Locate the cell with the specified text and output its (X, Y) center coordinate. 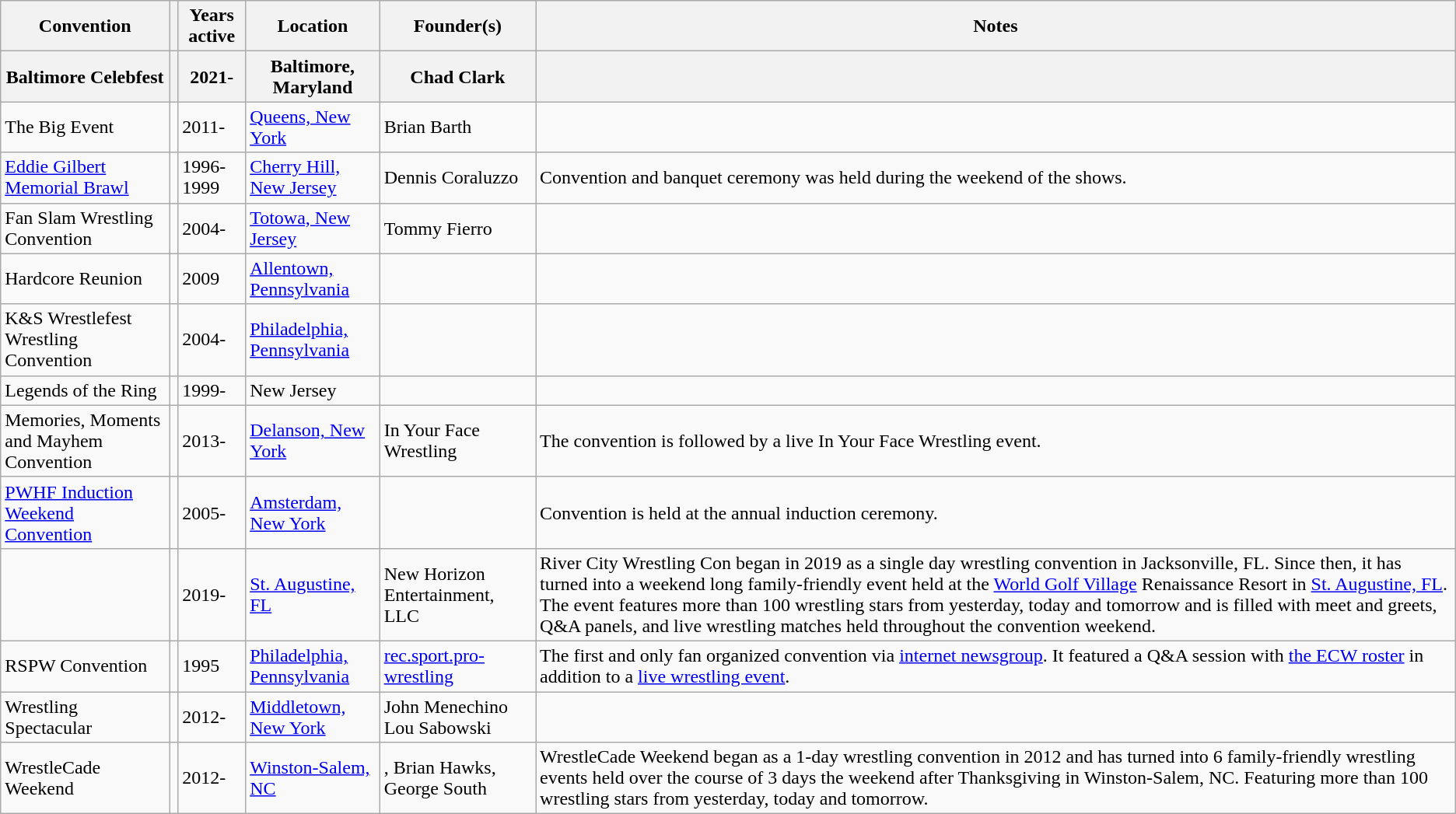
Tommy Fierro (457, 229)
Totowa, New Jersey (313, 229)
2009 (212, 278)
Notes (996, 26)
K&S Wrestlefest Wrestling Convention (86, 340)
RSPW Convention (86, 666)
Cherry Hill, New Jersey (313, 177)
2013- (212, 441)
2021- (212, 76)
Allentown, Pennsylvania (313, 278)
Hardcore Reunion (86, 278)
Wrestling Spectacular (86, 717)
1996-1999 (212, 177)
Convention is held at the annual induction ceremony. (996, 512)
John MenechinoLou Sabowski (457, 717)
New Horizon Entertainment, LLC (457, 594)
New Jersey (313, 390)
WrestleCade Weekend (86, 778)
rec.sport.pro-wrestling (457, 666)
Convention and banquet ceremony was held during the weekend of the shows. (996, 177)
PWHF Induction Weekend Convention (86, 512)
2019- (212, 594)
Location (313, 26)
The Big Event (86, 128)
Middletown, New York (313, 717)
, Brian Hawks, George South (457, 778)
Brian Barth (457, 128)
2005- (212, 512)
Dennis Coraluzzo (457, 177)
Fan Slam Wrestling Convention (86, 229)
1995 (212, 666)
Years active (212, 26)
Amsterdam, New York (313, 512)
Queens, New York (313, 128)
In Your Face Wrestling (457, 441)
Delanson, New York (313, 441)
Founder(s) (457, 26)
Baltimore Celebfest (86, 76)
Chad Clark (457, 76)
2011- (212, 128)
St. Augustine, FL (313, 594)
Memories, Moments and Mayhem Convention (86, 441)
Eddie Gilbert Memorial Brawl (86, 177)
Legends of the Ring (86, 390)
Convention (86, 26)
Winston-Salem, NC (313, 778)
The convention is followed by a live In Your Face Wrestling event. (996, 441)
Baltimore, Maryland (313, 76)
1999- (212, 390)
